Capture the cell that displays the provided text and extract its [X, Y] central coordinate. 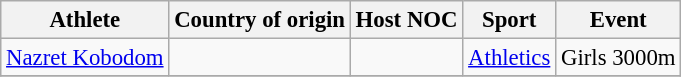
Host NOC [406, 20]
Country of origin [260, 20]
Sport [510, 20]
Nazret Kobodom [85, 58]
Athlete [85, 20]
Athletics [510, 58]
Event [618, 20]
Girls 3000m [618, 58]
